Extract the [x, y] coordinate from the center of the cell holding the provided text.  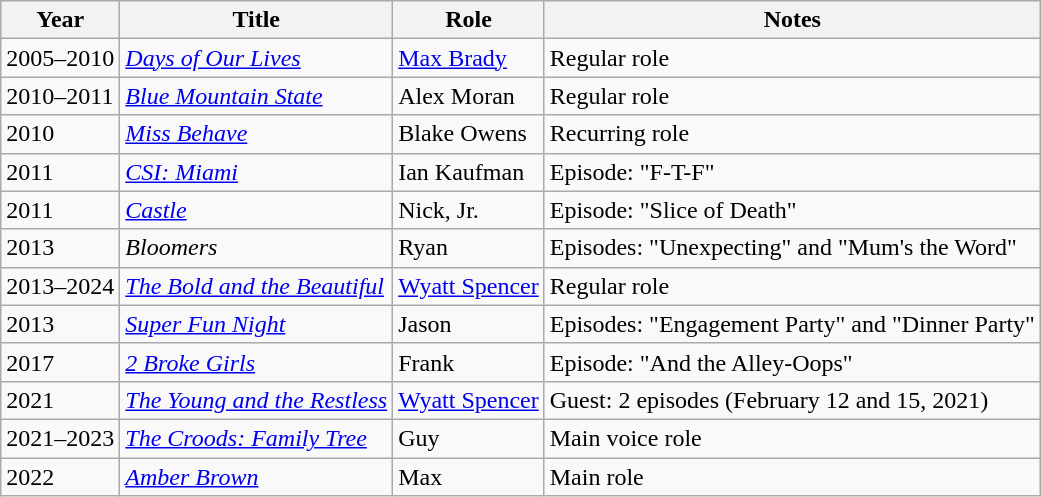
Amber Brown [256, 477]
Episodes: "Engagement Party" and "Dinner Party" [792, 324]
Max [469, 477]
Role [469, 20]
2022 [60, 477]
Episode: "And the Alley-Oops" [792, 362]
Blue Mountain State [256, 96]
Super Fun Night [256, 324]
Ian Kaufman [469, 172]
Title [256, 20]
Nick, Jr. [469, 210]
2017 [60, 362]
2005–2010 [60, 58]
The Croods: Family Tree [256, 438]
Guy [469, 438]
Episode: "F-T-F" [792, 172]
Main role [792, 477]
2021 [60, 400]
Ryan [469, 248]
2013–2024 [60, 286]
Notes [792, 20]
2 Broke Girls [256, 362]
Blake Owens [469, 134]
Episodes: "Unexpecting" and "Mum's the Word" [792, 248]
2010 [60, 134]
Days of Our Lives [256, 58]
2021–2023 [60, 438]
Bloomers [256, 248]
Alex Moran [469, 96]
Miss Behave [256, 134]
Episode: "Slice of Death" [792, 210]
Year [60, 20]
The Young and the Restless [256, 400]
Main voice role [792, 438]
CSI: Miami [256, 172]
Guest: 2 episodes (February 12 and 15, 2021) [792, 400]
2010–2011 [60, 96]
Max Brady [469, 58]
Jason [469, 324]
The Bold and the Beautiful [256, 286]
Recurring role [792, 134]
Castle [256, 210]
Frank [469, 362]
